Provide the (X, Y) coordinate of the cell's center where the given text is located.  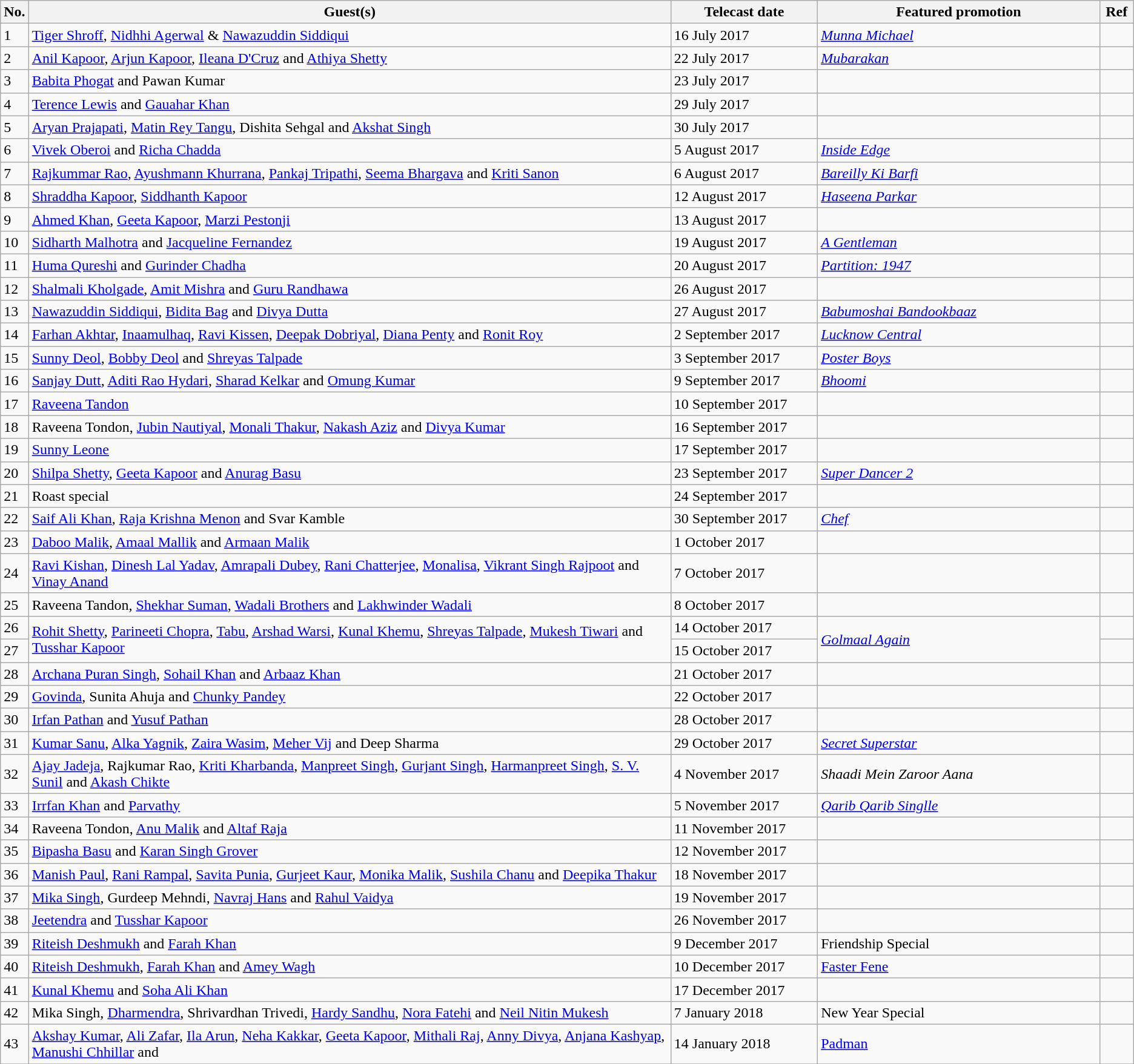
20 August 2017 (744, 265)
Babita Phogat and Pawan Kumar (350, 81)
17 (15, 404)
23 (15, 542)
Mubarakan (959, 58)
34 (15, 828)
Sunny Leone (350, 450)
Poster Boys (959, 358)
Friendship Special (959, 943)
7 January 2018 (744, 1013)
6 (15, 150)
Shalmali Kholgade, Amit Mishra and Guru Randhawa (350, 289)
16 July 2017 (744, 35)
13 (15, 312)
31 (15, 743)
16 September 2017 (744, 427)
15 October 2017 (744, 650)
15 (15, 358)
30 (15, 720)
2 September 2017 (744, 335)
16 (15, 381)
26 August 2017 (744, 289)
24 (15, 573)
27 (15, 650)
7 October 2017 (744, 573)
3 (15, 81)
Munna Michael (959, 35)
9 September 2017 (744, 381)
Babumoshai Bandookbaaz (959, 312)
27 August 2017 (744, 312)
Bhoomi (959, 381)
26 (15, 627)
Ajay Jadeja, Rajkumar Rao, Kriti Kharbanda, Manpreet Singh, Gurjant Singh, Harmanpreet Singh, S. V. Sunil and Akash Chikte (350, 774)
5 November 2017 (744, 805)
1 October 2017 (744, 542)
29 (15, 697)
10 September 2017 (744, 404)
2 (15, 58)
4 (15, 104)
Rohit Shetty, Parineeti Chopra, Tabu, Arshad Warsi, Kunal Khemu, Shreyas Talpade, Mukesh Tiwari and Tusshar Kapoor (350, 639)
24 September 2017 (744, 496)
Raveena Tandon (350, 404)
Inside Edge (959, 150)
20 (15, 473)
Sanjay Dutt, Aditi Rao Hydari, Sharad Kelkar and Omung Kumar (350, 381)
11 November 2017 (744, 828)
22 October 2017 (744, 697)
No. (15, 12)
33 (15, 805)
New Year Special (959, 1013)
Qarib Qarib Singlle (959, 805)
Aryan Prajapati, Matin Rey Tangu, Dishita Sehgal and Akshat Singh (350, 127)
23 July 2017 (744, 81)
Raveena Tandon, Shekhar Suman, Wadali Brothers and Lakhwinder Wadali (350, 604)
Roast special (350, 496)
Mika Singh, Gurdeep Mehndi, Navraj Hans and Rahul Vaidya (350, 897)
35 (15, 851)
43 (15, 1044)
Haseena Parkar (959, 196)
17 December 2017 (744, 990)
Govinda, Sunita Ahuja and Chunky Pandey (350, 697)
Saif Ali Khan, Raja Krishna Menon and Svar Kamble (350, 519)
5 (15, 127)
42 (15, 1013)
Raveena Tondon, Jubin Nautiyal, Monali Thakur, Nakash Aziz and Divya Kumar (350, 427)
Secret Superstar (959, 743)
22 (15, 519)
Featured promotion (959, 12)
8 October 2017 (744, 604)
28 October 2017 (744, 720)
14 (15, 335)
Huma Qureshi and Gurinder Chadha (350, 265)
Kunal Khemu and Soha Ali Khan (350, 990)
1 (15, 35)
18 (15, 427)
36 (15, 874)
Mika Singh, Dharmendra, Shrivardhan Trivedi, Hardy Sandhu, Nora Fatehi and Neil Nitin Mukesh (350, 1013)
18 November 2017 (744, 874)
9 (15, 219)
Shilpa Shetty, Geeta Kapoor and Anurag Basu (350, 473)
37 (15, 897)
29 October 2017 (744, 743)
12 November 2017 (744, 851)
Kumar Sanu, Alka Yagnik, Zaira Wasim, Meher Vij and Deep Sharma (350, 743)
19 (15, 450)
26 November 2017 (744, 920)
19 August 2017 (744, 242)
Padman (959, 1044)
Archana Puran Singh, Sohail Khan and Arbaaz Khan (350, 674)
Shaadi Mein Zaroor Aana (959, 774)
11 (15, 265)
12 August 2017 (744, 196)
21 October 2017 (744, 674)
Chef (959, 519)
Akshay Kumar, Ali Zafar, Ila Arun, Neha Kakkar, Geeta Kapoor, Mithali Raj, Anny Divya, Anjana Kashyap, Manushi Chhillar and (350, 1044)
6 August 2017 (744, 173)
30 July 2017 (744, 127)
3 September 2017 (744, 358)
7 (15, 173)
9 December 2017 (744, 943)
5 August 2017 (744, 150)
29 July 2017 (744, 104)
19 November 2017 (744, 897)
4 November 2017 (744, 774)
Ref (1116, 12)
Golmaal Again (959, 639)
Tiger Shroff, Nidhhi Agerwal & Nawazuddin Siddiqui (350, 35)
Jeetendra and Tusshar Kapoor (350, 920)
Ravi Kishan, Dinesh Lal Yadav, Amrapali Dubey, Rani Chatterjee, Monalisa, Vikrant Singh Rajpoot and Vinay Anand (350, 573)
Riteish Deshmukh, Farah Khan and Amey Wagh (350, 967)
Daboo Malik, Amaal Mallik and Armaan Malik (350, 542)
25 (15, 604)
Telecast date (744, 12)
30 September 2017 (744, 519)
Riteish Deshmukh and Farah Khan (350, 943)
14 October 2017 (744, 627)
Faster Fene (959, 967)
Raveena Tondon, Anu Malik and Altaf Raja (350, 828)
22 July 2017 (744, 58)
10 (15, 242)
41 (15, 990)
Anil Kapoor, Arjun Kapoor, Ileana D'Cruz and Athiya Shetty (350, 58)
13 August 2017 (744, 219)
Irfan Pathan and Yusuf Pathan (350, 720)
12 (15, 289)
Sidharth Malhotra and Jacqueline Fernandez (350, 242)
8 (15, 196)
Bipasha Basu and Karan Singh Grover (350, 851)
Super Dancer 2 (959, 473)
Nawazuddin Siddiqui, Bidita Bag and Divya Dutta (350, 312)
Partition: 1947 (959, 265)
28 (15, 674)
Sunny Deol, Bobby Deol and Shreyas Talpade (350, 358)
14 January 2018 (744, 1044)
Farhan Akhtar, Inaamulhaq, Ravi Kissen, Deepak Dobriyal, Diana Penty and Ronit Roy (350, 335)
Terence Lewis and Gauahar Khan (350, 104)
21 (15, 496)
Rajkummar Rao, Ayushmann Khurrana, Pankaj Tripathi, Seema Bhargava and Kriti Sanon (350, 173)
Guest(s) (350, 12)
38 (15, 920)
Bareilly Ki Barfi (959, 173)
Vivek Oberoi and Richa Chadda (350, 150)
23 September 2017 (744, 473)
Lucknow Central (959, 335)
40 (15, 967)
Manish Paul, Rani Rampal, Savita Punia, Gurjeet Kaur, Monika Malik, Sushila Chanu and Deepika Thakur (350, 874)
17 September 2017 (744, 450)
Ahmed Khan, Geeta Kapoor, Marzi Pestonji (350, 219)
Irrfan Khan and Parvathy (350, 805)
Shraddha Kapoor, Siddhanth Kapoor (350, 196)
A Gentleman (959, 242)
32 (15, 774)
10 December 2017 (744, 967)
39 (15, 943)
